Capture the cell that displays the provided text and extract its (x, y) central coordinate. 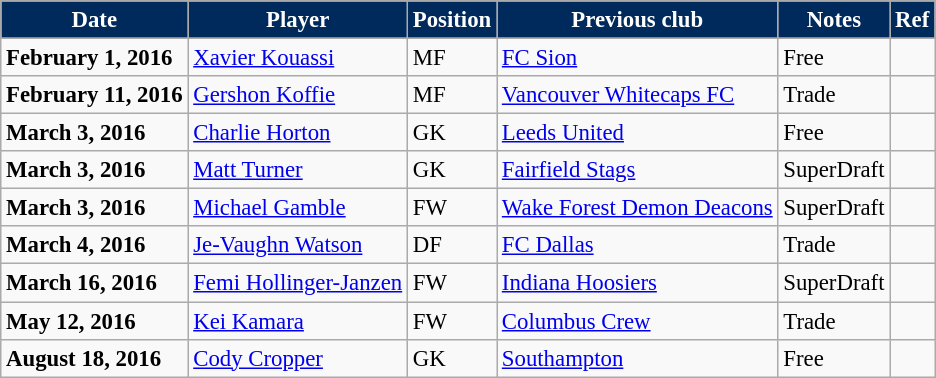
Indiana Hoosiers (638, 283)
August 18, 2016 (94, 358)
Vancouver Whitecaps FC (638, 95)
March 4, 2016 (94, 245)
DF (452, 245)
Ref (912, 20)
Notes (834, 20)
May 12, 2016 (94, 321)
Michael Gamble (298, 208)
Southampton (638, 358)
March 16, 2016 (94, 283)
Player (298, 20)
Leeds United (638, 133)
Femi Hollinger-Janzen (298, 283)
Fairfield Stags (638, 170)
Date (94, 20)
Cody Cropper (298, 358)
Charlie Horton (298, 133)
February 1, 2016 (94, 58)
Columbus Crew (638, 321)
FC Sion (638, 58)
Je-Vaughn Watson (298, 245)
Wake Forest Demon Deacons (638, 208)
Xavier Kouassi (298, 58)
Position (452, 20)
Kei Kamara (298, 321)
FC Dallas (638, 245)
February 11, 2016 (94, 95)
Matt Turner (298, 170)
Previous club (638, 20)
Gershon Koffie (298, 95)
